Detect which cell encompasses the target text, then output its [x, y] center coordinate. 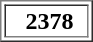
2378 [46, 20]
